Extract the [x, y] coordinate from the center of the cell holding the provided text.  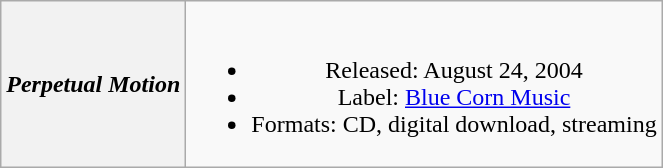
Released: August 24, 2004Label: Blue Corn MusicFormats: CD, digital download, streaming [424, 84]
Perpetual Motion [94, 84]
